Return (X, Y) of the center of cell containing provided text 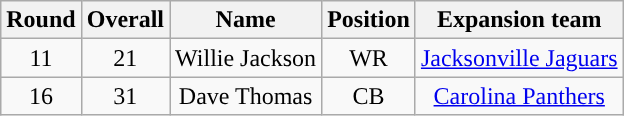
Dave Thomas (246, 96)
WR (369, 58)
Carolina Panthers (519, 96)
Jacksonville Jaguars (519, 58)
Overall (125, 20)
Expansion team (519, 20)
Willie Jackson (246, 58)
Name (246, 20)
CB (369, 96)
Round (41, 20)
31 (125, 96)
21 (125, 58)
11 (41, 58)
16 (41, 96)
Position (369, 20)
